Return the (X, Y) coordinate for the center point of the cell that contains the specified text.  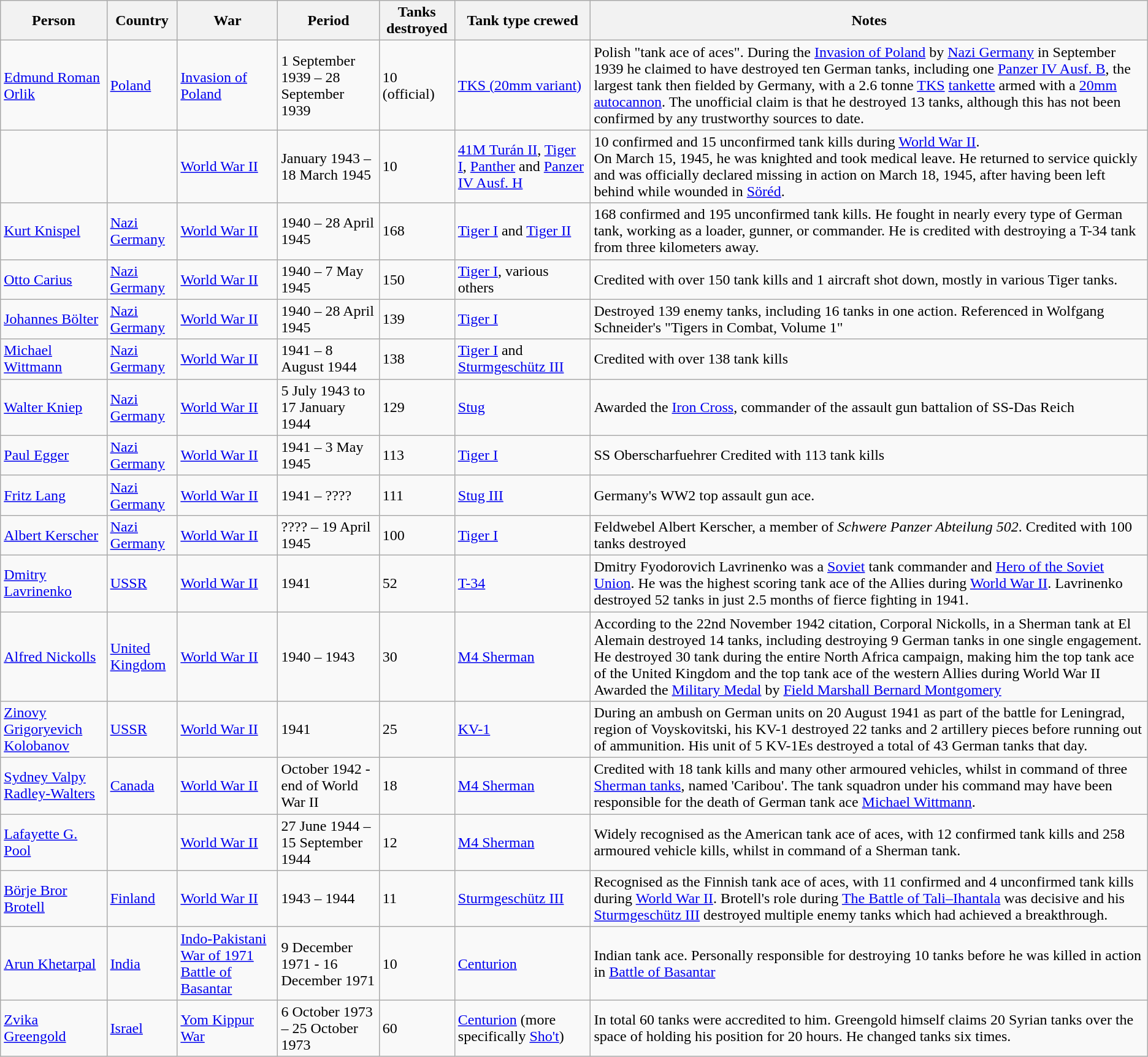
Awarded the Iron Cross, commander of the assault gun battalion of SS-Das Reich (869, 407)
1941 – ???? (329, 495)
100 (417, 535)
Fritz Lang (54, 495)
KV-1 (522, 730)
Arun Khetarpal (54, 964)
Edmund Roman Orlik (54, 85)
Tiger I and Tiger II (522, 231)
60 (417, 1028)
10 (official) (417, 85)
1 September 1939 – 28 September 1939 (329, 85)
111 (417, 495)
Sydney Valpy Radley-Walters (54, 786)
Credited with over 150 tank kills and 1 aircraft shot down, mostly in various Tiger tanks. (869, 280)
Notes (869, 21)
Yom Kippur War (228, 1028)
Stug (522, 407)
Destroyed 139 enemy tanks, including 16 tanks in one action. Referenced in Wolfgang Schneider's "Tigers in Combat, Volume 1" (869, 319)
SS Oberscharfuehrer Credited with 113 tank kills (869, 455)
Indian tank ace. Personally responsible for destroying 10 tanks before he was killed in action in Battle of Basantar (869, 964)
Tiger I and Sturmgeschütz III (522, 359)
30 (417, 657)
T-34 (522, 583)
5 July 1943 to 17 January 1944 (329, 407)
41M Turán II, Tiger I, Panther and Panzer IV Ausf. H (522, 167)
???? – 19 April 1945 (329, 535)
Tank type crewed (522, 21)
113 (417, 455)
Canada (142, 786)
Credited with over 138 tank kills (869, 359)
Widely recognised as the American tank ace of aces, with 12 confirmed tank kills and 258 armoured vehicle kills, whilst in command of a Sherman tank. (869, 842)
Feldwebel Albert Kerscher, a member of Schwere Panzer Abteilung 502. Credited with 100 tanks destroyed (869, 535)
Paul Egger (54, 455)
9 December 1971 - 16 December 1971 (329, 964)
India (142, 964)
Centurion (more specifically Sho't) (522, 1028)
1940 – 1943 (329, 657)
Tanks destroyed (417, 21)
Dmitry Lavrinenko (54, 583)
6 October 1973 – 25 October 1973 (329, 1028)
Zvika Greengold (54, 1028)
Alfred Nickolls (54, 657)
Person (54, 21)
150 (417, 280)
Germany's WW2 top assault gun ace. (869, 495)
Centurion (522, 964)
Stug III (522, 495)
Albert Kerscher (54, 535)
Period (329, 21)
Israel (142, 1028)
October 1942 - end of World War II (329, 786)
25 (417, 730)
12 (417, 842)
11 (417, 899)
Country (142, 21)
Tiger I, various others (522, 280)
Poland (142, 85)
Finland (142, 899)
1941 – 3 May 1945 (329, 455)
1943 – 1944 (329, 899)
27 June 1944 – 15 September 1944 (329, 842)
Kurt Knispel (54, 231)
TKS (20mm variant) (522, 85)
Michael Wittmann (54, 359)
Börje Bror Brotell (54, 899)
168 (417, 231)
138 (417, 359)
January 1943 – 18 March 1945 (329, 167)
139 (417, 319)
18 (417, 786)
Sturmgeschütz III (522, 899)
Invasion of Poland (228, 85)
Otto Carius (54, 280)
Johannes Bölter (54, 319)
Lafayette G. Pool (54, 842)
United Kingdom (142, 657)
Zinovy Grigoryevich Kolobanov (54, 730)
Indo-Pakistani War of 1971 Battle of Basantar (228, 964)
129 (417, 407)
Walter Kniep (54, 407)
1941 – 8 August 1944 (329, 359)
War (228, 21)
1940 – 7 May 1945 (329, 280)
52 (417, 583)
